Identify which cell holds the provided text, then report its [X, Y] central coordinate. 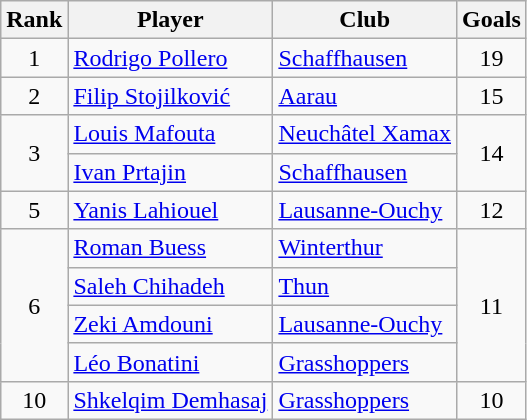
2 [34, 96]
1 [34, 58]
Neuchâtel Xamax [365, 134]
Saleh Chihadeh [170, 286]
6 [34, 305]
Winterthur [365, 248]
19 [492, 58]
Aarau [365, 96]
Louis Mafouta [170, 134]
Roman Buess [170, 248]
Player [170, 20]
Club [365, 20]
Rank [34, 20]
5 [34, 210]
Rodrigo Pollero [170, 58]
Léo Bonatini [170, 362]
Filip Stojilković [170, 96]
Goals [492, 20]
11 [492, 305]
14 [492, 153]
Ivan Prtajin [170, 172]
15 [492, 96]
Zeki Amdouni [170, 324]
Shkelqim Demhasaj [170, 400]
Thun [365, 286]
3 [34, 153]
Yanis Lahiouel [170, 210]
12 [492, 210]
